Determine the (x, y) coordinate at the center of the cell enclosing the given text.  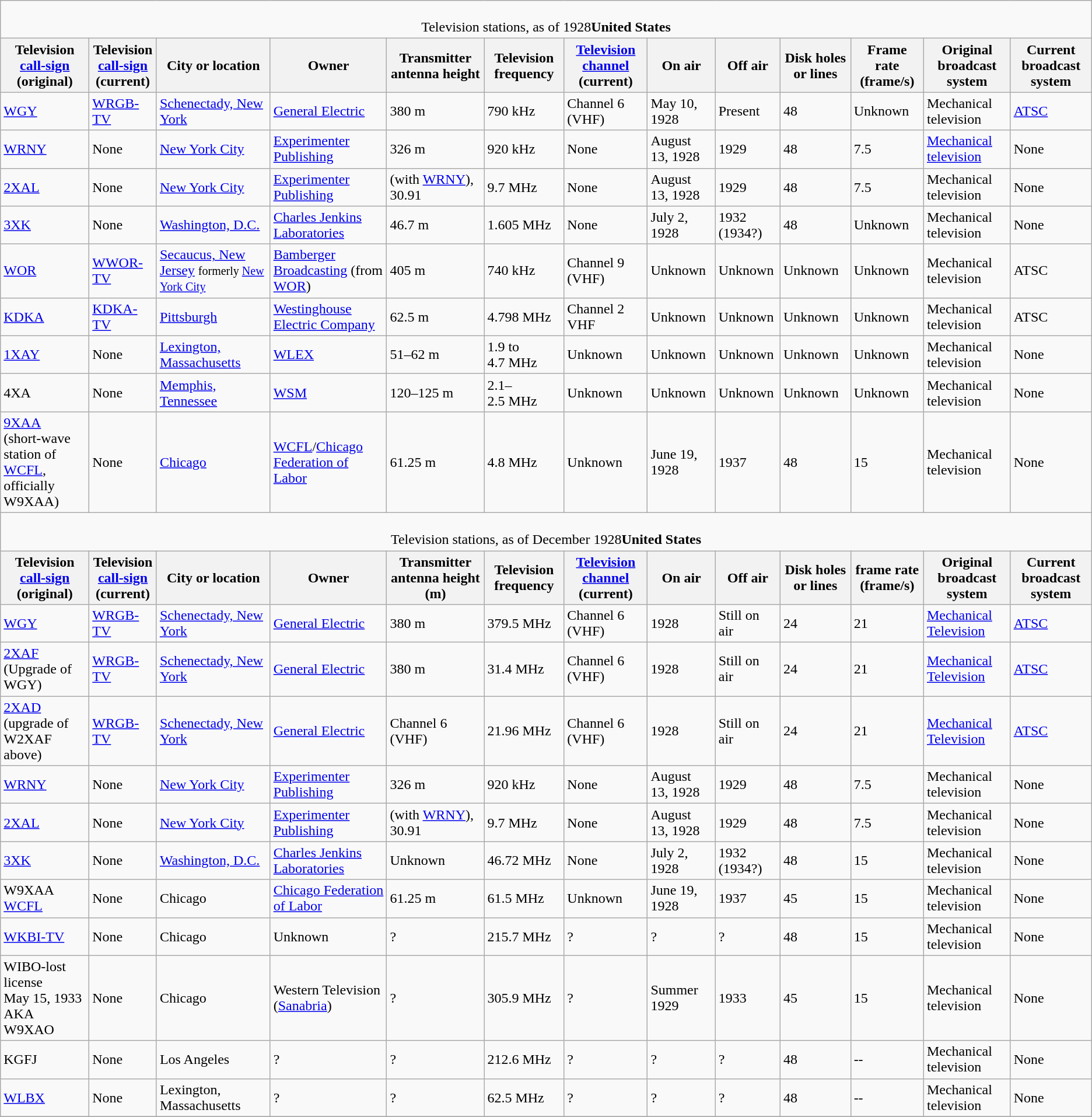
Television stations, as of December 1928United States (546, 531)
WLBX (45, 1097)
790 kHz (524, 111)
120–125 m (435, 392)
1.605 MHz (524, 225)
31.4 MHz (524, 669)
KGFJ (45, 1060)
Summer 1929 (681, 998)
W9XAA WCFL (45, 899)
Los Angeles (213, 1060)
46.72 MHz (524, 860)
Transmitter antenna height (m) (435, 578)
2XAF (Upgrade of WGY) (45, 669)
740 kHz (524, 271)
Present (748, 111)
21.96 MHz (524, 731)
Channel 9 (VHF) (605, 271)
KDKA (45, 316)
9XAA(short-wave station ofWCFL, officially W9XAA) (45, 462)
4.8 MHz (524, 462)
Westinghouse Electric Company (328, 316)
1.9 to 4.7 MHz (524, 355)
2.1–2.5 MHz (524, 392)
1XAY (45, 355)
62.5 m (435, 316)
WKBI-TV (45, 936)
Television stations, as of 1928United States (546, 20)
2XAD (upgrade of W2XAF above) (45, 731)
1933 (748, 998)
Memphis, Tennessee (213, 392)
Bamberger Broadcasting (from WOR) (328, 271)
215.7 MHz (524, 936)
Chicago Federation of Labor (328, 899)
WIBO-lost licenseMay 15, 1933AKA W9XAO (45, 998)
379.5 MHz (524, 623)
4.798 MHz (524, 316)
305.9 MHz (524, 998)
frame rate (frame/s) (887, 578)
46.7 m (435, 225)
WWOR-TV (123, 271)
WLEX (328, 355)
KDKA-TV (123, 316)
Transmitter antenna height (435, 65)
Frame rate (frame/s) (887, 65)
May 10, 1928 (681, 111)
Pittsburgh (213, 316)
WSM (328, 392)
212.6 MHz (524, 1060)
WCFL/Chicago Federation of Labor (328, 462)
WOR (45, 271)
4XA (45, 392)
Secaucus, New Jersey formerly New York City (213, 271)
61.5 MHz (524, 899)
405 m (435, 271)
51–62 m (435, 355)
Western Television (Sanabria) (328, 998)
Channel 2 VHF (605, 316)
62.5 MHz (524, 1097)
